Extract the [X, Y] coordinate from the center of the cell holding the provided text.  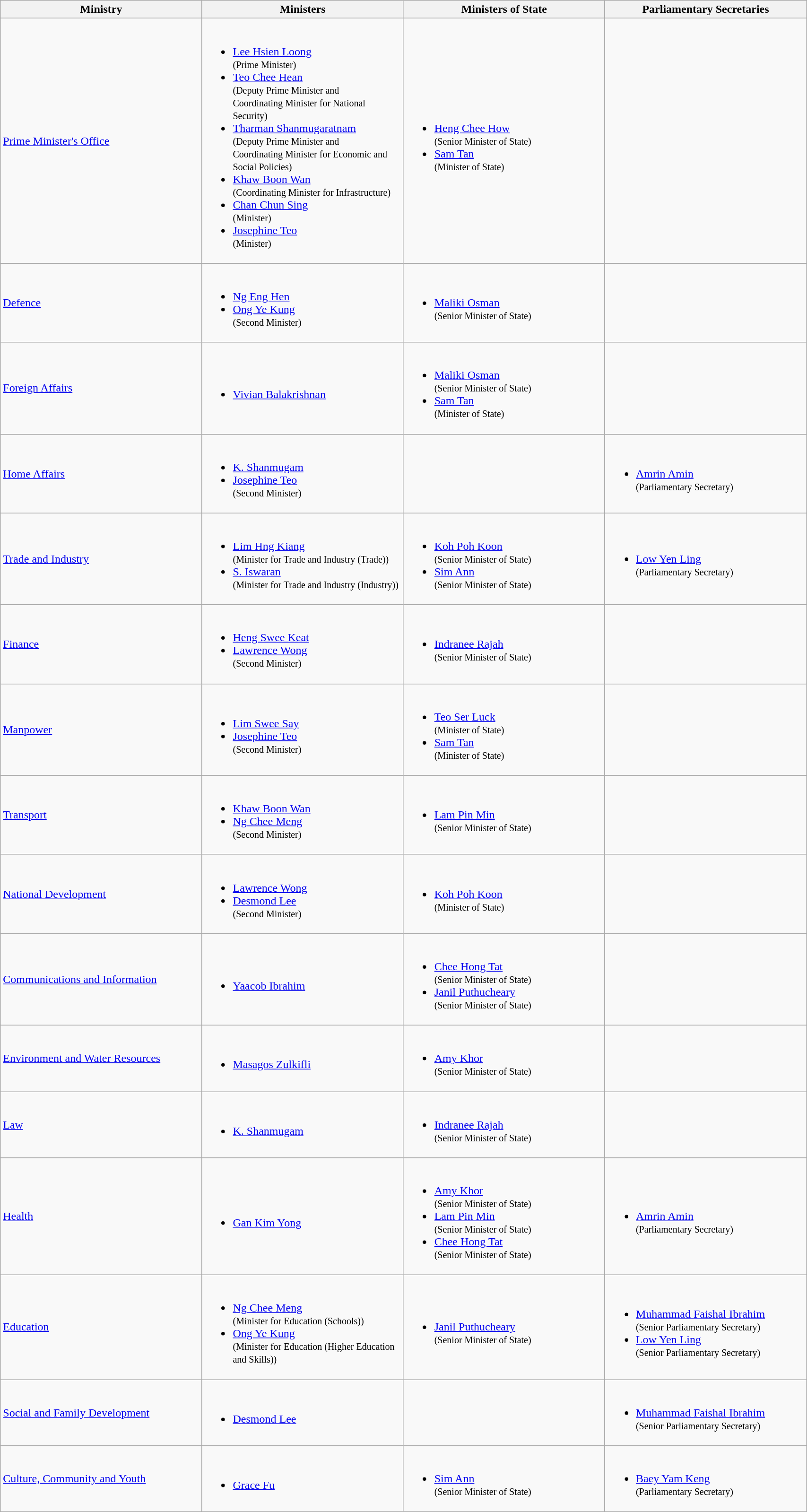
Amy Khor(Senior Minister of State) [504, 1058]
K. Shanmugam [303, 1124]
Yaacob Ibrahim [303, 979]
Home Affairs [101, 474]
Lawrence WongDesmond Lee(Second Minister) [303, 894]
Manpower [101, 730]
Social and Family Development [101, 1413]
Chee Hong Tat(Senior Minister of State)Janil Puthucheary(Senior Minister of State) [504, 979]
Finance [101, 644]
Trade and Industry [101, 559]
Ministers [303, 9]
Lim Hng Kiang(Minister for Trade and Industry (Trade))S. Iswaran(Minister for Trade and Industry (Industry)) [303, 559]
Sim Ann(Senior Minister of State) [504, 1479]
Environment and Water Resources [101, 1058]
Transport [101, 815]
K. ShanmugamJosephine Teo(Second Minister) [303, 474]
Desmond Lee [303, 1413]
Vivian Balakrishnan [303, 388]
Heng Swee KeatLawrence Wong(Second Minister) [303, 644]
Amy Khor(Senior Minister of State)Lam Pin Min(Senior Minister of State)Chee Hong Tat(Senior Minister of State) [504, 1217]
Lim Swee SayJosephine Teo(Second Minister) [303, 730]
Koh Poh Koon(Minister of State) [504, 894]
Masagos Zulkifli [303, 1058]
Education [101, 1328]
Health [101, 1217]
Maliki Osman(Senior Minister of State)Sam Tan(Minister of State) [504, 388]
Gan Kim Yong [303, 1217]
Khaw Boon WanNg Chee Meng (Second Minister) [303, 815]
Grace Fu [303, 1479]
Ng Chee Meng(Minister for Education (Schools))Ong Ye Kung(Minister for Education (Higher Education and Skills)) [303, 1328]
Prime Minister's Office [101, 141]
Janil Puthucheary(Senior Minister of State) [504, 1328]
Low Yen Ling(Parliamentary Secretary) [705, 559]
Ministry [101, 9]
Law [101, 1124]
Teo Ser Luck(Minister of State)Sam Tan(Minister of State) [504, 730]
Ng Eng HenOng Ye Kung(Second Minister) [303, 303]
Baey Yam Keng(Parliamentary Secretary) [705, 1479]
Culture, Community and Youth [101, 1479]
Heng Chee How(Senior Minister of State)Sam Tan(Minister of State) [504, 141]
Maliki Osman(Senior Minister of State) [504, 303]
Defence [101, 303]
National Development [101, 894]
Muhammad Faishal Ibrahim(Senior Parliamentary Secretary)Low Yen Ling(Senior Parliamentary Secretary) [705, 1328]
Muhammad Faishal Ibrahim(Senior Parliamentary Secretary) [705, 1413]
Koh Poh Koon(Senior Minister of State)Sim Ann(Senior Minister of State) [504, 559]
Ministers of State [504, 9]
Parliamentary Secretaries [705, 9]
Communications and Information [101, 979]
Lam Pin Min(Senior Minister of State) [504, 815]
Foreign Affairs [101, 388]
